Provide the (X, Y) coordinate of the cell's center where the given text is located.  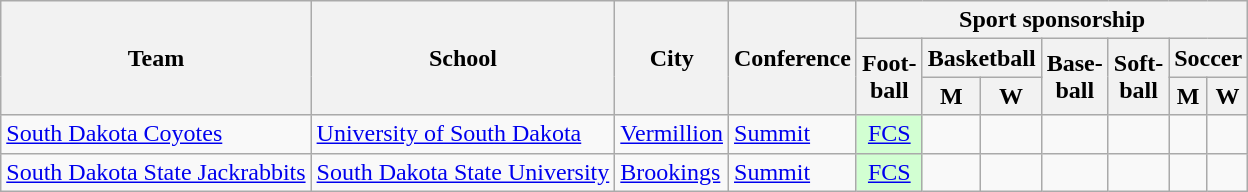
Brookings (672, 172)
Conference (793, 58)
South Dakota Coyotes (156, 134)
South Dakota State Jackrabbits (156, 172)
Foot-ball (889, 77)
Vermillion (672, 134)
City (672, 58)
University of South Dakota (463, 134)
Base-ball (1074, 77)
Soccer (1208, 58)
School (463, 58)
Basketball (982, 58)
South Dakota State University (463, 172)
Sport sponsorship (1052, 20)
Soft-ball (1138, 77)
Team (156, 58)
